Search for the cell housing the specified text and yield its (X, Y) center coordinate. 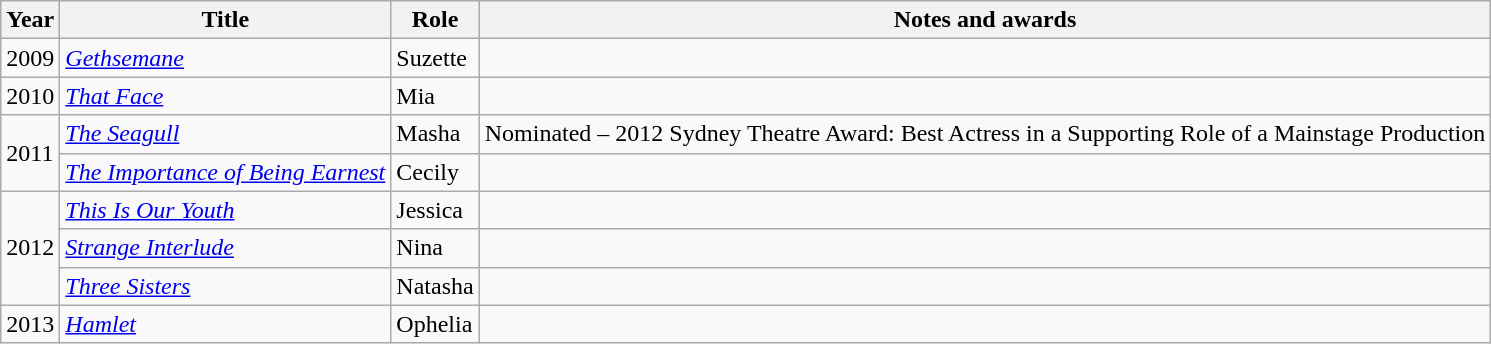
Masha (435, 134)
Three Sisters (226, 286)
Hamlet (226, 324)
This Is Our Youth (226, 210)
Notes and awards (985, 20)
Ophelia (435, 324)
2013 (30, 324)
Mia (435, 96)
Nina (435, 248)
2010 (30, 96)
Strange Interlude (226, 248)
Jessica (435, 210)
Cecily (435, 172)
2011 (30, 153)
That Face (226, 96)
The Importance of Being Earnest (226, 172)
Gethsemane (226, 58)
Year (30, 20)
Title (226, 20)
Role (435, 20)
2012 (30, 248)
Nominated – 2012 Sydney Theatre Award: Best Actress in a Supporting Role of a Mainstage Production (985, 134)
Suzette (435, 58)
2009 (30, 58)
The Seagull (226, 134)
Natasha (435, 286)
